Pinpoint the cell where the given text exists, returning its [x, y] midpoint coordinate. 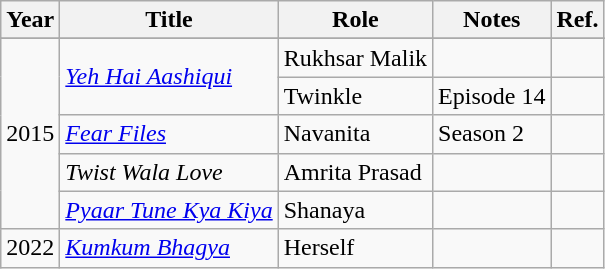
Ref. [578, 20]
Year [30, 20]
2015 [30, 134]
Amrita Prasad [355, 172]
Episode 14 [492, 96]
Rukhsar Malik [355, 58]
Yeh Hai Aashiqui [169, 77]
Season 2 [492, 134]
Notes [492, 20]
Kumkum Bhagya [169, 248]
Role [355, 20]
Fear Files [169, 134]
Twinkle [355, 96]
Twist Wala Love [169, 172]
Shanaya [355, 210]
Title [169, 20]
Navanita [355, 134]
2022 [30, 248]
Herself [355, 248]
Pyaar Tune Kya Kiya [169, 210]
